Scan for the cell matching the given text and deliver its [X, Y] coordinate at center. 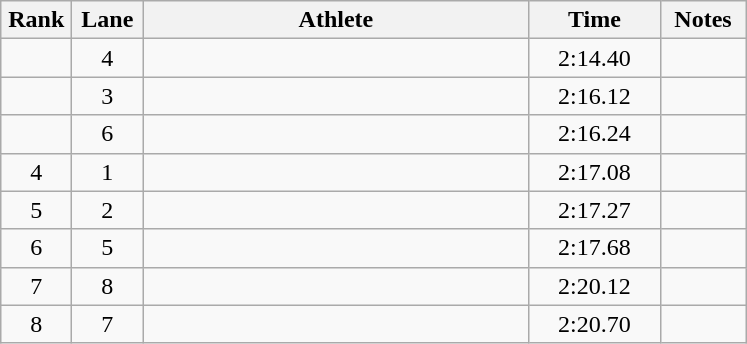
1 [108, 172]
2:17.27 [594, 210]
3 [108, 96]
2:14.40 [594, 58]
Athlete [336, 20]
2:20.70 [594, 324]
Time [594, 20]
2:16.12 [594, 96]
2:16.24 [594, 134]
Rank [36, 20]
Lane [108, 20]
2:17.68 [594, 248]
2:17.08 [594, 172]
Notes [703, 20]
2:20.12 [594, 286]
2 [108, 210]
